Determine the (x, y) coordinate at the center of the cell enclosing the given text.  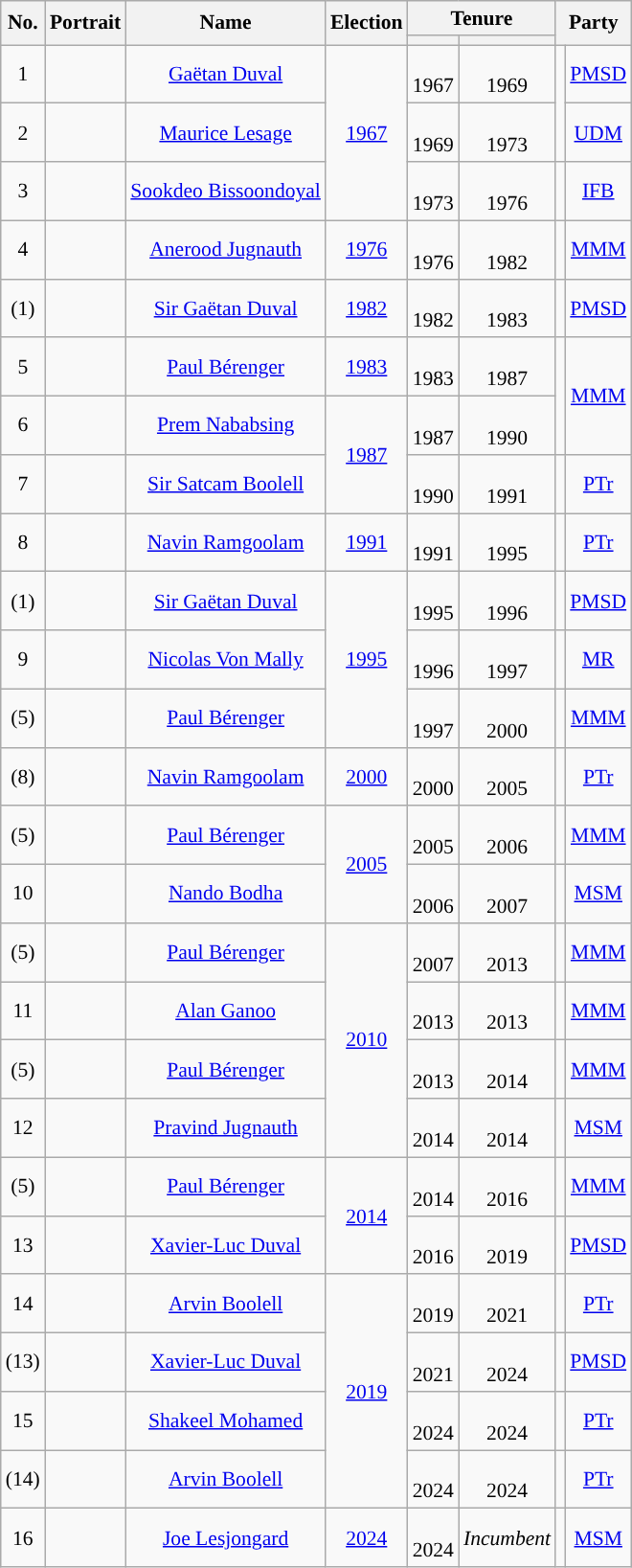
13 (23, 1245)
Maurice Lesage (226, 132)
Name (226, 23)
MR (598, 659)
6 (23, 425)
Pravind Jugnauth (226, 1128)
10 (23, 895)
Sir Satcam Boolell (226, 485)
Tenure (483, 18)
(8) (23, 776)
Anerood Jugnauth (226, 249)
7 (23, 485)
11 (23, 1011)
1 (23, 75)
(13) (23, 1362)
12 (23, 1128)
3 (23, 192)
Gaëtan Duval (226, 75)
Sookdeo Bissoondoyal (226, 192)
UDM (598, 132)
IFB (598, 192)
Shakeel Mohamed (226, 1421)
9 (23, 659)
Prem Nababsing (226, 425)
15 (23, 1421)
16 (23, 1538)
14 (23, 1305)
Joe Lesjongard (226, 1538)
No. (23, 23)
Portrait (85, 23)
2010 (367, 1040)
Nicolas Von Mally (226, 659)
(14) (23, 1479)
4 (23, 249)
2 (23, 132)
Incumbent (508, 1538)
8 (23, 542)
Nando Bodha (226, 895)
Alan Ganoo (226, 1011)
5 (23, 368)
Party (594, 23)
Election (367, 23)
